For the text-containing cell, return its midpoint in (x, y) coordinate format. 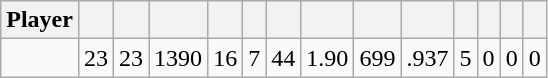
Player (40, 20)
44 (284, 58)
7 (254, 58)
.937 (428, 58)
5 (466, 58)
1390 (178, 58)
1.90 (328, 58)
16 (226, 58)
699 (378, 58)
